Search for the cell housing the specified text and yield its [x, y] center coordinate. 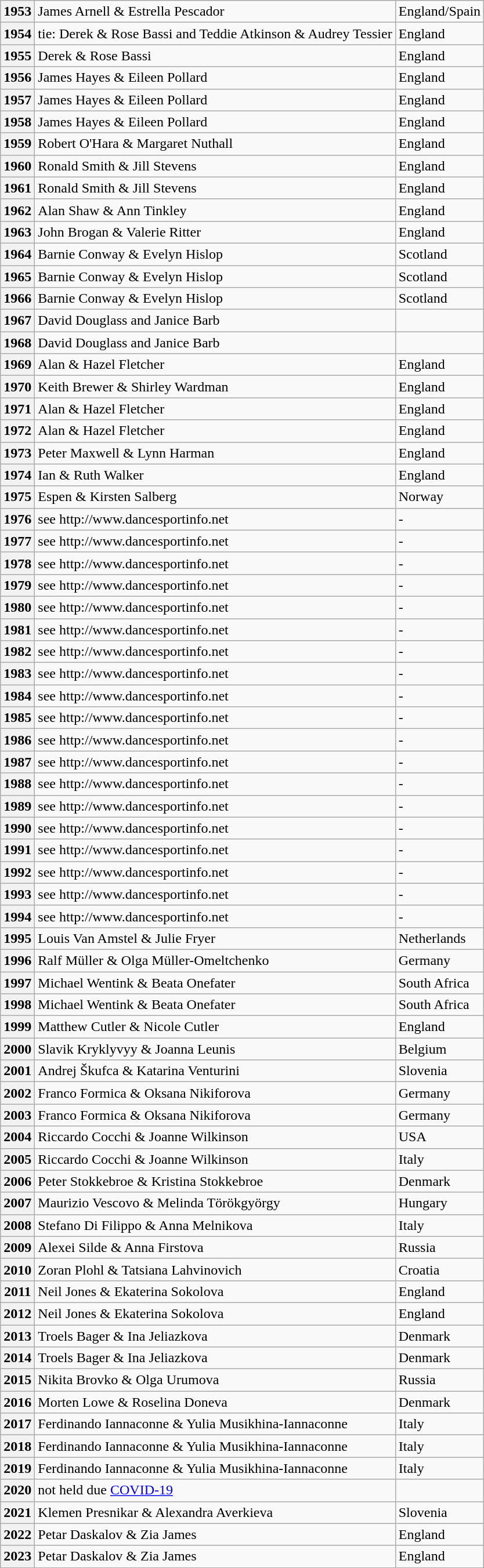
1974 [17, 475]
1991 [17, 850]
1983 [17, 674]
1960 [17, 166]
Robert O'Hara & Margaret Nuthall [215, 144]
2013 [17, 1335]
1972 [17, 431]
USA [439, 1137]
1967 [17, 321]
1956 [17, 78]
2017 [17, 1424]
2007 [17, 1203]
1968 [17, 343]
1957 [17, 100]
1995 [17, 938]
Alan Shaw & Ann Tinkley [215, 210]
1990 [17, 828]
1982 [17, 652]
1959 [17, 144]
James Arnell & Estrella Pescador [215, 12]
2006 [17, 1181]
England/Spain [439, 12]
2016 [17, 1402]
1958 [17, 122]
1987 [17, 762]
Croatia [439, 1269]
1976 [17, 519]
2015 [17, 1380]
1978 [17, 563]
1979 [17, 585]
2000 [17, 1049]
1970 [17, 387]
2005 [17, 1159]
Matthew Cutler & Nicole Cutler [215, 1027]
Netherlands [439, 938]
Peter Maxwell & Lynn Harman [215, 453]
1985 [17, 718]
Keith Brewer & Shirley Wardman [215, 387]
2020 [17, 1490]
1998 [17, 1005]
2001 [17, 1071]
Belgium [439, 1049]
Klemen Presnikar & Alexandra Averkieva [215, 1512]
1999 [17, 1027]
2004 [17, 1137]
Peter Stokkebroe & Kristina Stokkebroe [215, 1181]
1989 [17, 806]
John Brogan & Valerie Ritter [215, 232]
2009 [17, 1247]
Louis Van Amstel & Julie Fryer [215, 938]
1988 [17, 784]
Zoran Plohl & Tatsiana Lahvinovich [215, 1269]
Ralf Müller & Olga Müller-Omeltchenko [215, 960]
2002 [17, 1093]
2012 [17, 1313]
Alexei Silde & Anna Firstova [215, 1247]
Norway [439, 497]
Morten Lowe & Roselina Doneva [215, 1402]
1993 [17, 894]
1955 [17, 56]
1996 [17, 960]
1965 [17, 277]
2022 [17, 1534]
1981 [17, 629]
Slavik Kryklyvyy & Joanna Leunis [215, 1049]
tie: Derek & Rose Bassi and Teddie Atkinson & Audrey Tessier [215, 34]
Maurizio Vescovo & Melinda Törökgyörgy [215, 1203]
1961 [17, 188]
2003 [17, 1115]
2018 [17, 1446]
1963 [17, 232]
1977 [17, 541]
2010 [17, 1269]
1969 [17, 365]
1975 [17, 497]
2008 [17, 1225]
not held due COVID-19 [215, 1490]
1984 [17, 696]
1994 [17, 916]
2011 [17, 1291]
1964 [17, 254]
1971 [17, 409]
1992 [17, 872]
Stefano Di Filippo & Anna Melnikova [215, 1225]
Ian & Ruth Walker [215, 475]
Derek & Rose Bassi [215, 56]
1980 [17, 607]
Andrej Škufca & Katarina Venturini [215, 1071]
Espen & Kirsten Salberg [215, 497]
2019 [17, 1468]
2023 [17, 1556]
Hungary [439, 1203]
2014 [17, 1358]
1954 [17, 34]
1953 [17, 12]
2021 [17, 1512]
Nikita Brovko & Olga Urumova [215, 1380]
1997 [17, 983]
1986 [17, 740]
1962 [17, 210]
1973 [17, 453]
1966 [17, 299]
